Detect which cell encompasses the target text, then output its [x, y] center coordinate. 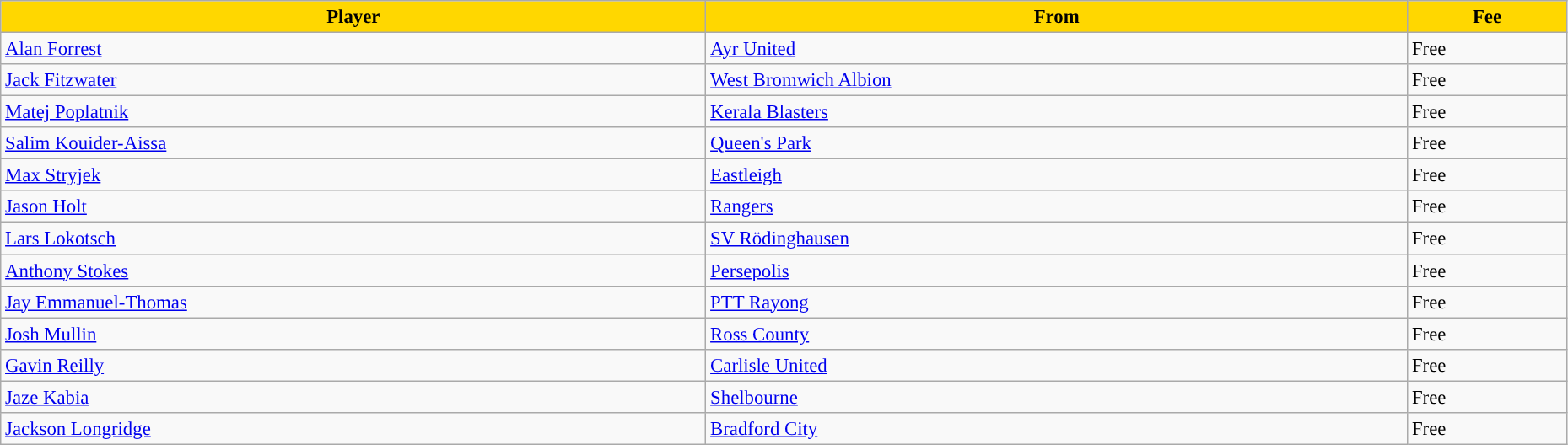
Jaze Kabia [353, 397]
Alan Forrest [353, 49]
PTT Rayong [1057, 302]
Anthony Stokes [353, 271]
Jackson Longridge [353, 429]
Matej Poplatnik [353, 112]
Kerala Blasters [1057, 112]
Max Stryjek [353, 175]
Lars Lokotsch [353, 239]
Carlisle United [1057, 365]
Jay Emmanuel-Thomas [353, 302]
Ross County [1057, 334]
Gavin Reilly [353, 365]
Josh Mullin [353, 334]
Ayr United [1057, 49]
Eastleigh [1057, 175]
Fee [1488, 17]
Player [353, 17]
Jason Holt [353, 206]
From [1057, 17]
Shelbourne [1057, 397]
Persepolis [1057, 271]
SV Rödinghausen [1057, 239]
Salim Kouider-Aissa [353, 143]
Bradford City [1057, 429]
West Bromwich Albion [1057, 80]
Jack Fitzwater [353, 80]
Rangers [1057, 206]
Queen's Park [1057, 143]
